Find where the given text appears and provide that cell's center as (x, y) coordinate. 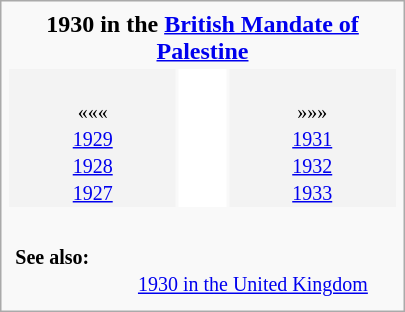
See also: (60, 270)
»»»193119321933 (312, 138)
«««192919281927 (92, 138)
1930 in the United Kingdom (254, 270)
See also: 1930 in the United Kingdom (202, 256)
1930 in the British Mandate of Palestine (202, 38)
